For the text-containing cell, return its midpoint in (x, y) coordinate format. 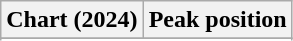
Peak position (218, 20)
Chart (2024) (72, 20)
